Provide the [X, Y] coordinate of the cell's center where the given text is located.  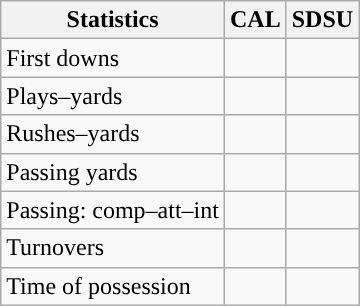
Statistics [113, 20]
Passing yards [113, 172]
SDSU [322, 20]
Plays–yards [113, 96]
Time of possession [113, 286]
First downs [113, 58]
Passing: comp–att–int [113, 210]
Rushes–yards [113, 134]
CAL [255, 20]
Turnovers [113, 248]
